Capture the cell that displays the provided text and extract its [X, Y] central coordinate. 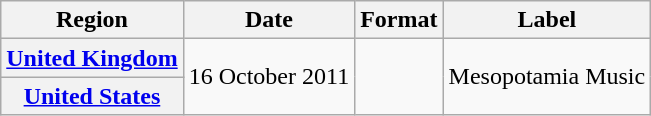
Mesopotamia Music [547, 77]
Format [399, 20]
16 October 2011 [268, 77]
Date [268, 20]
Label [547, 20]
Region [92, 20]
United Kingdom [92, 58]
United States [92, 96]
